Extract the [X, Y] coordinate from the center of the cell holding the provided text.  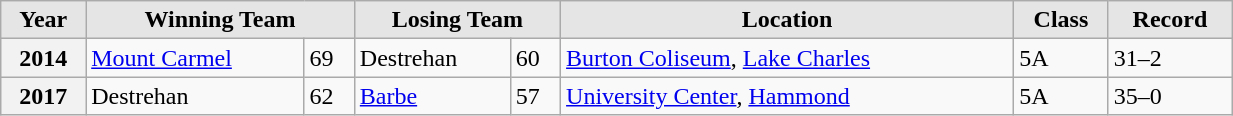
31–2 [1170, 58]
60 [535, 58]
Barbe [432, 96]
Mount Carmel [195, 58]
Year [44, 20]
62 [329, 96]
Winning Team [220, 20]
35–0 [1170, 96]
69 [329, 58]
Losing Team [457, 20]
Location [788, 20]
University Center, Hammond [788, 96]
2014 [44, 58]
Class [1062, 20]
2017 [44, 96]
Record [1170, 20]
Burton Coliseum, Lake Charles [788, 58]
57 [535, 96]
